For the text-containing cell, return its midpoint in [X, Y] coordinate format. 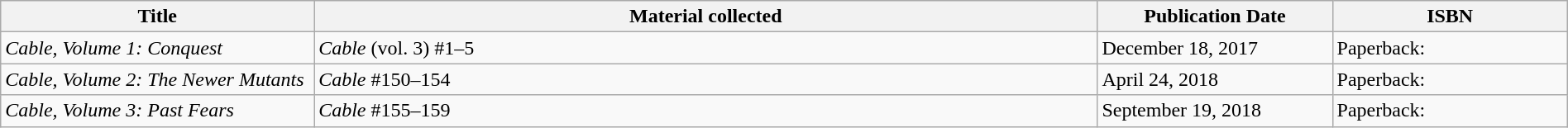
April 24, 2018 [1215, 79]
December 18, 2017 [1215, 48]
Cable, Volume 2: The Newer Mutants [157, 79]
September 19, 2018 [1215, 111]
Publication Date [1215, 17]
Material collected [706, 17]
Cable #150–154 [706, 79]
Cable #155–159 [706, 111]
ISBN [1450, 17]
Cable, Volume 1: Conquest [157, 48]
Title [157, 17]
Cable, Volume 3: Past Fears [157, 111]
Cable (vol. 3) #1–5 [706, 48]
